Provide the (X, Y) coordinate of the cell's center where the given text is located.  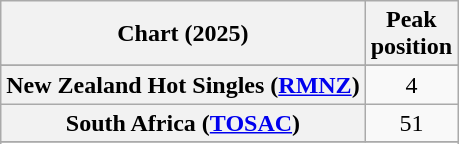
4 (411, 85)
Chart (2025) (183, 34)
New Zealand Hot Singles (RMNZ) (183, 85)
Peakposition (411, 34)
South Africa (TOSAC) (183, 123)
51 (411, 123)
